Output the (X, Y) coordinate of the center of the cell containing the given text.  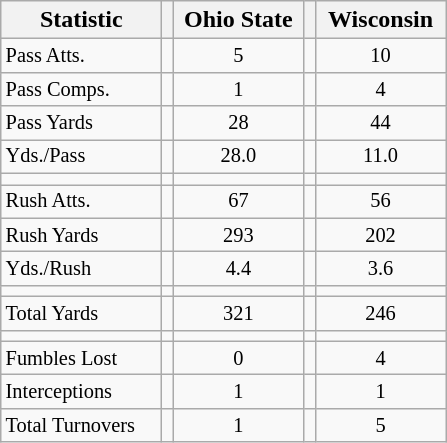
Total Yards (82, 314)
Wisconsin (380, 20)
293 (238, 235)
Total Turnovers (82, 426)
Yds./Rush (82, 269)
246 (380, 314)
Ohio State (238, 20)
Pass Comps. (82, 89)
4.4 (238, 269)
Interceptions (82, 392)
Statistic (82, 20)
44 (380, 123)
28 (238, 123)
Yds./Pass (82, 157)
Rush Yards (82, 235)
10 (380, 56)
Rush Atts. (82, 201)
3.6 (380, 269)
56 (380, 201)
Pass Atts. (82, 56)
Fumbles Lost (82, 358)
0 (238, 358)
Pass Yards (82, 123)
28.0 (238, 157)
321 (238, 314)
202 (380, 235)
67 (238, 201)
11.0 (380, 157)
